Detect which cell encompasses the target text, then output its (x, y) center coordinate. 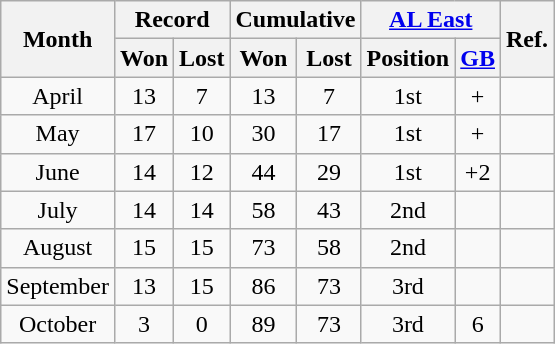
12 (202, 172)
Position (408, 58)
Cumulative (296, 20)
44 (264, 172)
+2 (478, 172)
October (58, 324)
10 (202, 134)
August (58, 248)
29 (329, 172)
Ref. (528, 39)
0 (202, 324)
Month (58, 39)
GB (478, 58)
April (58, 96)
July (58, 210)
May (58, 134)
June (58, 172)
86 (264, 286)
30 (264, 134)
AL East (431, 20)
6 (478, 324)
89 (264, 324)
3 (144, 324)
Record (172, 20)
43 (329, 210)
September (58, 286)
